Detect which cell encompasses the target text, then output its [x, y] center coordinate. 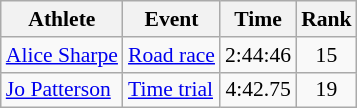
Event [172, 19]
Jo Patterson [62, 90]
Athlete [62, 19]
2:44:46 [258, 55]
Alice Sharpe [62, 55]
Rank [326, 19]
4:42.75 [258, 90]
Road race [172, 55]
Time [258, 19]
15 [326, 55]
19 [326, 90]
Time trial [172, 90]
